Provide the [x, y] coordinate of the cell's center where the given text is located.  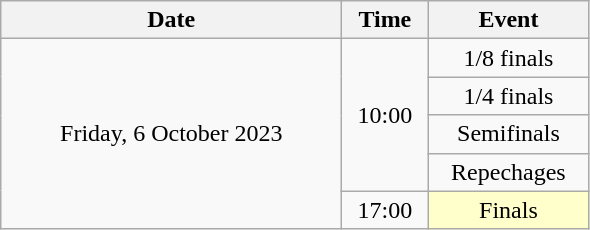
Finals [508, 210]
Event [508, 20]
1/8 finals [508, 58]
10:00 [385, 115]
17:00 [385, 210]
Date [172, 20]
Semifinals [508, 134]
Repechages [508, 172]
Friday, 6 October 2023 [172, 134]
1/4 finals [508, 96]
Time [385, 20]
